Return the [X, Y] coordinate for the center point of the cell that contains the specified text.  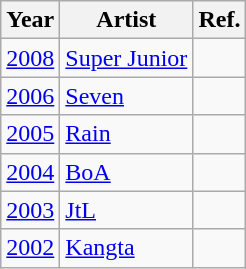
Year [30, 20]
2004 [30, 172]
Super Junior [126, 58]
Kangta [126, 248]
2002 [30, 248]
Rain [126, 134]
Artist [126, 20]
2005 [30, 134]
Seven [126, 96]
BoA [126, 172]
2003 [30, 210]
JtL [126, 210]
2006 [30, 96]
Ref. [220, 20]
2008 [30, 58]
